Capture the cell that displays the provided text and extract its (X, Y) central coordinate. 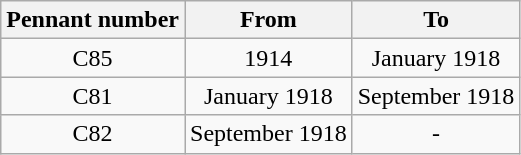
C82 (93, 134)
C81 (93, 96)
C85 (93, 58)
1914 (268, 58)
From (268, 20)
Pennant number (93, 20)
To (436, 20)
- (436, 134)
